Capture the cell that displays the provided text and extract its [X, Y] central coordinate. 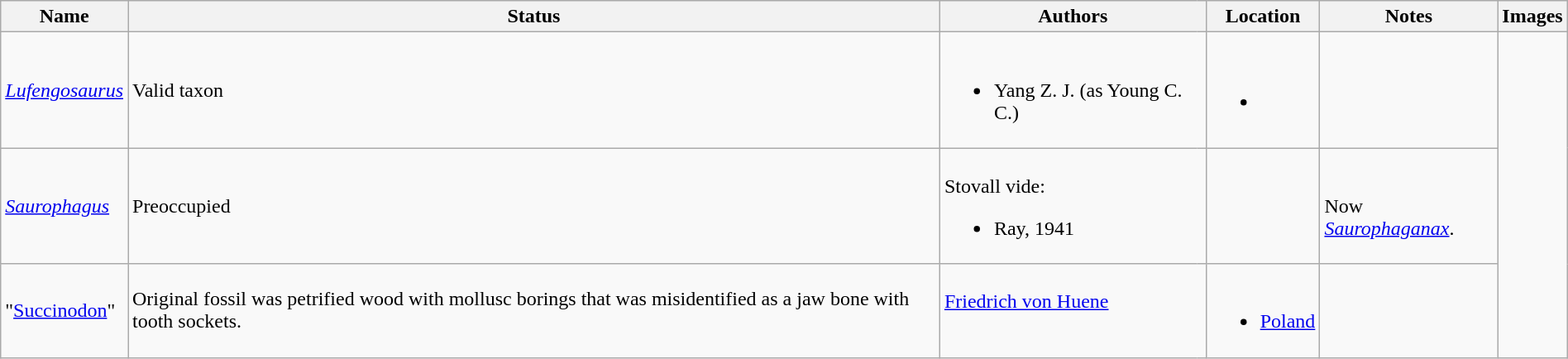
Notes [1409, 17]
Valid taxon [533, 90]
Name [65, 17]
Location [1263, 17]
Stovall vide:Ray, 1941 [1068, 206]
Images [1532, 17]
Lufengosaurus [65, 90]
Authors [1073, 17]
Status [533, 17]
"Succinodon" [65, 311]
Friedrich von Huene [1068, 311]
Original fossil was petrified wood with mollusc borings that was misidentified as a jaw bone with tooth sockets. [533, 311]
Preoccupied [533, 206]
Yang Z. J. (as Young C. C.) [1068, 90]
Saurophagus [65, 206]
Poland [1263, 311]
Now Saurophaganax. [1409, 206]
